Extract the (x, y) coordinate from the center of the cell holding the provided text.  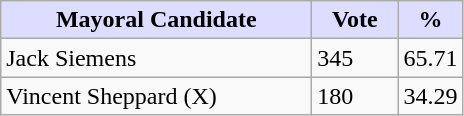
65.71 (430, 58)
Vincent Sheppard (X) (156, 96)
% (430, 20)
34.29 (430, 96)
Vote (355, 20)
Mayoral Candidate (156, 20)
345 (355, 58)
180 (355, 96)
Jack Siemens (156, 58)
